Locate the cell with the specified text and output its [x, y] center coordinate. 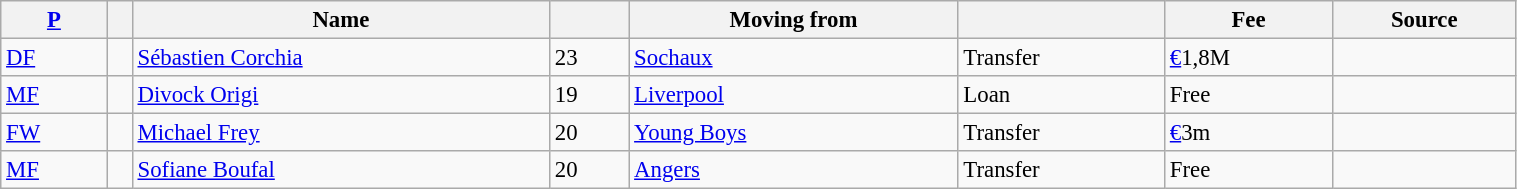
Michael Frey [340, 133]
19 [590, 95]
Sofiane Boufal [340, 170]
Moving from [794, 20]
Young Boys [794, 133]
Loan [1061, 95]
DF [54, 58]
Name [340, 20]
Liverpool [794, 95]
Fee [1249, 20]
Sochaux [794, 58]
Divock Origi [340, 95]
€3m [1249, 133]
Angers [794, 170]
P [54, 20]
€1,8M [1249, 58]
Sébastien Corchia [340, 58]
Source [1424, 20]
FW [54, 133]
23 [590, 58]
